Output the [x, y] coordinate of the center of the cell containing the given text.  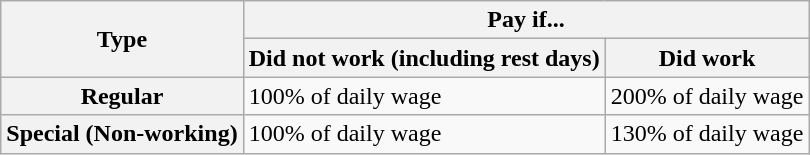
Did work [707, 58]
Special (Non-working) [122, 134]
Did not work (including rest days) [424, 58]
Regular [122, 96]
130% of daily wage [707, 134]
Pay if... [526, 20]
200% of daily wage [707, 96]
Type [122, 39]
